Extract the [x, y] coordinate from the center of the cell holding the provided text.  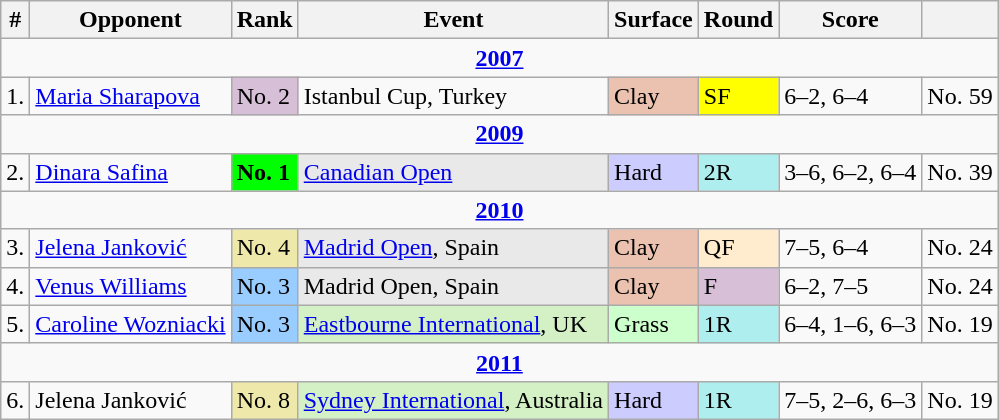
Event [453, 20]
2007 [500, 58]
Istanbul Cup, Turkey [453, 96]
Canadian Open [453, 172]
2010 [500, 210]
No. 59 [960, 96]
Opponent [130, 20]
Grass [654, 324]
6–4, 1–6, 6–3 [850, 324]
No. 2 [264, 96]
F [738, 286]
2R [738, 172]
Surface [654, 20]
Rank [264, 20]
SF [738, 96]
No. 4 [264, 248]
Maria Sharapova [130, 96]
7–5, 2–6, 6–3 [850, 400]
7–5, 6–4 [850, 248]
QF [738, 248]
6–2, 7–5 [850, 286]
3. [16, 248]
No. 1 [264, 172]
5. [16, 324]
# [16, 20]
4. [16, 286]
Dinara Safina [130, 172]
2011 [500, 362]
1. [16, 96]
2. [16, 172]
6. [16, 400]
2009 [500, 134]
Sydney International, Australia [453, 400]
Score [850, 20]
Venus Williams [130, 286]
No. 8 [264, 400]
Caroline Wozniacki [130, 324]
No. 39 [960, 172]
3–6, 6–2, 6–4 [850, 172]
Eastbourne International, UK [453, 324]
6–2, 6–4 [850, 96]
Round [738, 20]
